Scan for the cell matching the given text and deliver its (x, y) coordinate at center. 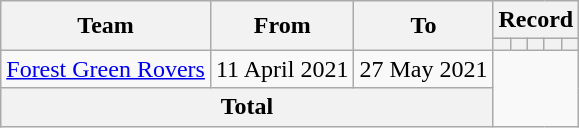
Record (536, 20)
11 April 2021 (282, 69)
27 May 2021 (424, 69)
To (424, 26)
Total (247, 107)
Team (106, 26)
From (282, 26)
Forest Green Rovers (106, 69)
